Determine the [x, y] coordinate at the center of the cell enclosing the given text.  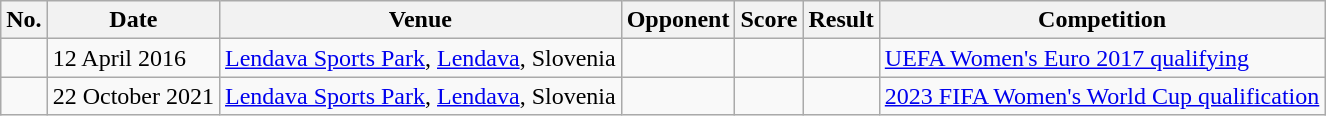
Opponent [678, 20]
Venue [421, 20]
Competition [1102, 20]
UEFA Women's Euro 2017 qualifying [1102, 58]
12 April 2016 [133, 58]
2023 FIFA Women's World Cup qualification [1102, 96]
22 October 2021 [133, 96]
Date [133, 20]
Score [769, 20]
No. [24, 20]
Result [841, 20]
